Identify which cell holds the provided text, then report its (x, y) central coordinate. 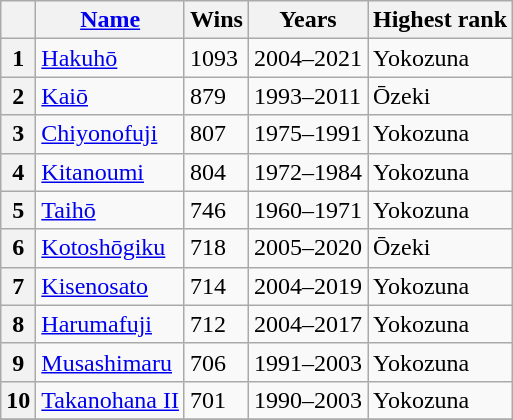
7 (18, 286)
Name (110, 20)
746 (216, 210)
714 (216, 286)
6 (18, 248)
706 (216, 362)
4 (18, 172)
5 (18, 210)
8 (18, 324)
Chiyonofuji (110, 134)
2004–2019 (308, 286)
701 (216, 400)
10 (18, 400)
1990–2003 (308, 400)
Highest rank (440, 20)
804 (216, 172)
Harumafuji (110, 324)
Years (308, 20)
Wins (216, 20)
1093 (216, 58)
Kaiō (110, 96)
2004–2021 (308, 58)
Kisenosato (110, 286)
2 (18, 96)
9 (18, 362)
718 (216, 248)
1972–1984 (308, 172)
2004–2017 (308, 324)
Kotoshōgiku (110, 248)
3 (18, 134)
1960–1971 (308, 210)
Taihō (110, 210)
2005–2020 (308, 248)
879 (216, 96)
712 (216, 324)
807 (216, 134)
1975–1991 (308, 134)
1991–2003 (308, 362)
1993–2011 (308, 96)
Takanohana II (110, 400)
Hakuhō (110, 58)
1 (18, 58)
Musashimaru (110, 362)
Kitanoumi (110, 172)
